Detect which cell encompasses the target text, then output its (x, y) center coordinate. 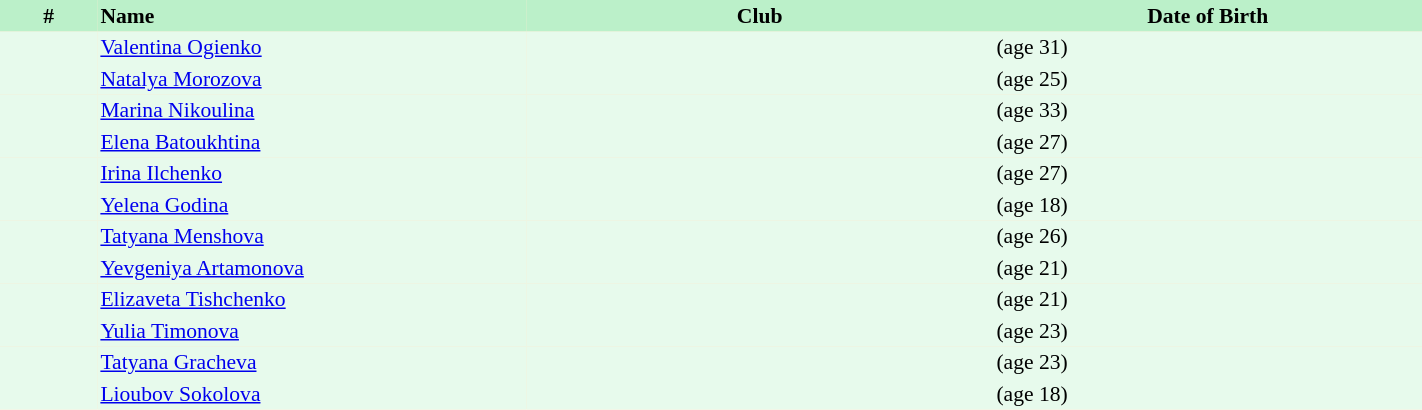
Elizaveta Tishchenko (312, 300)
Tatyana Gracheva (312, 362)
Natalya Morozova (312, 79)
Elena Batoukhtina (312, 142)
Valentina Ogienko (312, 48)
Date of Birth (1208, 16)
Marina Nikoulina (312, 110)
Yevgeniya Artamonova (312, 268)
# (48, 16)
(age 33) (1208, 110)
Tatyana Menshova (312, 236)
(age 31) (1208, 48)
Yulia Timonova (312, 331)
Name (312, 16)
Irina Ilchenko (312, 174)
Lioubov Sokolova (312, 394)
Yelena Godina (312, 205)
(age 26) (1208, 236)
Club (760, 16)
(age 25) (1208, 79)
